From the cell containing the given text, extract its center point as (x, y) coordinate. 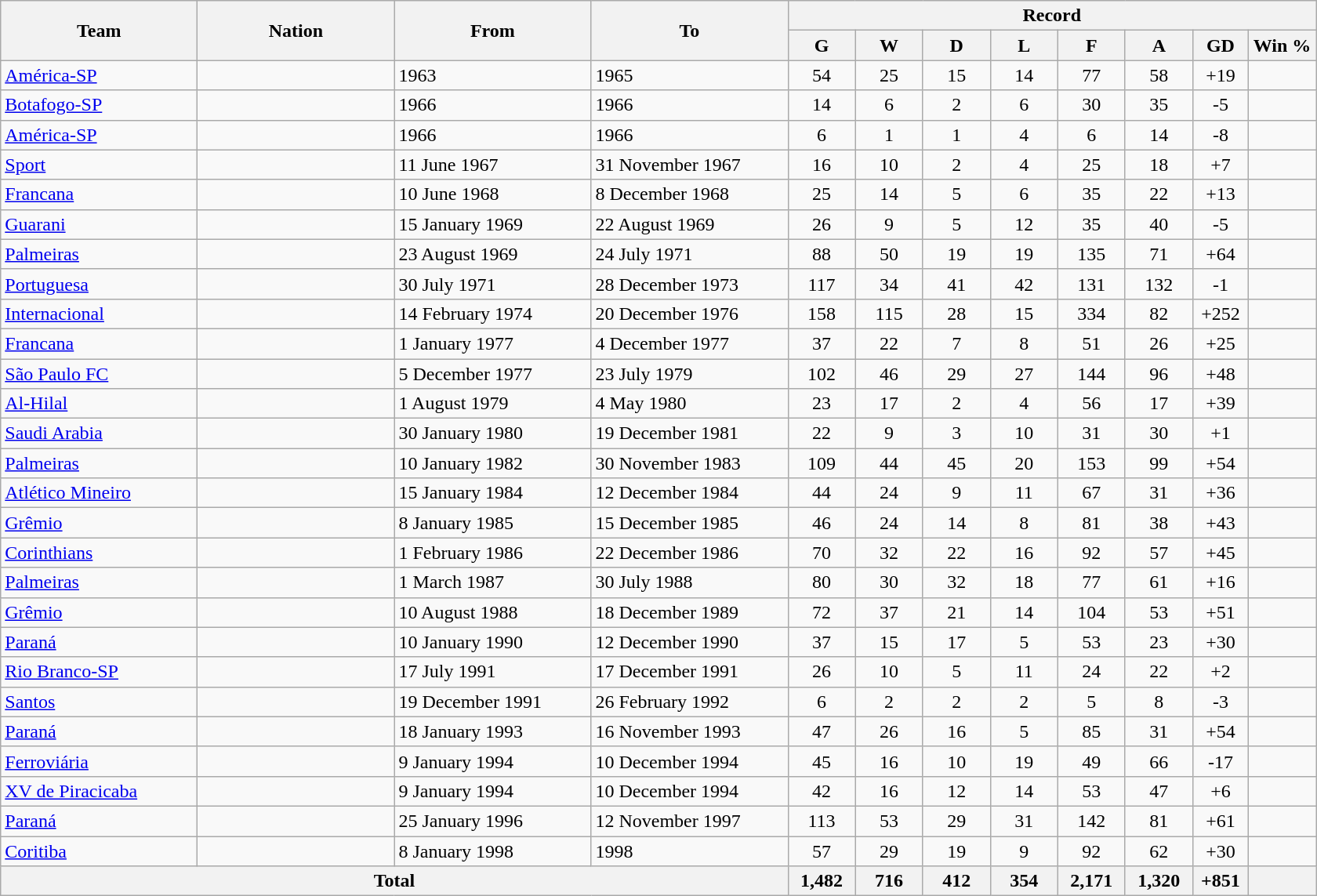
144 (1091, 374)
+48 (1220, 374)
To (690, 31)
+1 (1220, 433)
+16 (1220, 582)
D (956, 45)
66 (1159, 761)
12 December 1990 (690, 642)
72 (822, 612)
1965 (690, 75)
4 December 1977 (690, 343)
Santos (99, 702)
-3 (1220, 702)
1998 (690, 851)
18 January 1993 (492, 731)
23 August 1969 (492, 254)
61 (1159, 582)
3 (956, 433)
+51 (1220, 612)
+43 (1220, 523)
W (889, 45)
23 July 1979 (690, 374)
L (1024, 45)
104 (1091, 612)
Win % (1282, 45)
Team (99, 31)
334 (1091, 314)
Guarani (99, 224)
12 December 1984 (690, 493)
158 (822, 314)
21 (956, 612)
54 (822, 75)
15 December 1985 (690, 523)
1,320 (1159, 881)
102 (822, 374)
412 (956, 881)
38 (1159, 523)
Saudi Arabia (99, 433)
Botafogo-SP (99, 105)
82 (1159, 314)
26 February 1992 (690, 702)
17 December 1991 (690, 672)
85 (1091, 731)
20 December 1976 (690, 314)
31 November 1967 (690, 165)
10 June 1968 (492, 194)
15 January 1984 (492, 493)
+7 (1220, 165)
10 August 1988 (492, 612)
G (822, 45)
+252 (1220, 314)
27 (1024, 374)
142 (1091, 821)
+13 (1220, 194)
115 (889, 314)
1 January 1977 (492, 343)
Sport (99, 165)
+36 (1220, 493)
+45 (1220, 553)
10 January 1990 (492, 642)
51 (1091, 343)
+19 (1220, 75)
716 (889, 881)
10 January 1982 (492, 463)
XV de Piracicaba (99, 791)
24 July 1971 (690, 254)
14 February 1974 (492, 314)
1 March 1987 (492, 582)
-8 (1220, 135)
Al-Hilal (99, 404)
30 July 1971 (492, 284)
Portuguesa (99, 284)
-17 (1220, 761)
Total (394, 881)
96 (1159, 374)
113 (822, 821)
Atlético Mineiro (99, 493)
8 December 1968 (690, 194)
28 (956, 314)
1 August 1979 (492, 404)
+61 (1220, 821)
67 (1091, 493)
1963 (492, 75)
56 (1091, 404)
4 May 1980 (690, 404)
19 December 1991 (492, 702)
99 (1159, 463)
49 (1091, 761)
30 November 1983 (690, 463)
20 (1024, 463)
Ferroviária (99, 761)
22 August 1969 (690, 224)
Nation (296, 31)
28 December 1973 (690, 284)
+39 (1220, 404)
8 January 1985 (492, 523)
Corinthians (99, 553)
1 February 1986 (492, 553)
80 (822, 582)
153 (1091, 463)
132 (1159, 284)
8 January 1998 (492, 851)
+6 (1220, 791)
2,171 (1091, 881)
30 January 1980 (492, 433)
GD (1220, 45)
50 (889, 254)
Internacional (99, 314)
17 July 1991 (492, 672)
70 (822, 553)
62 (1159, 851)
Coritiba (99, 851)
12 November 1997 (690, 821)
F (1091, 45)
22 December 1986 (690, 553)
7 (956, 343)
Rio Branco-SP (99, 672)
41 (956, 284)
58 (1159, 75)
São Paulo FC (99, 374)
71 (1159, 254)
88 (822, 254)
1,482 (822, 881)
25 January 1996 (492, 821)
131 (1091, 284)
+851 (1220, 881)
-1 (1220, 284)
+64 (1220, 254)
16 November 1993 (690, 731)
40 (1159, 224)
+2 (1220, 672)
A (1159, 45)
34 (889, 284)
11 June 1967 (492, 165)
109 (822, 463)
15 January 1969 (492, 224)
18 December 1989 (690, 612)
354 (1024, 881)
117 (822, 284)
19 December 1981 (690, 433)
+25 (1220, 343)
From (492, 31)
135 (1091, 254)
5 December 1977 (492, 374)
30 July 1988 (690, 582)
Record (1052, 16)
